Extract the (x, y) coordinate from the center of the cell holding the provided text.  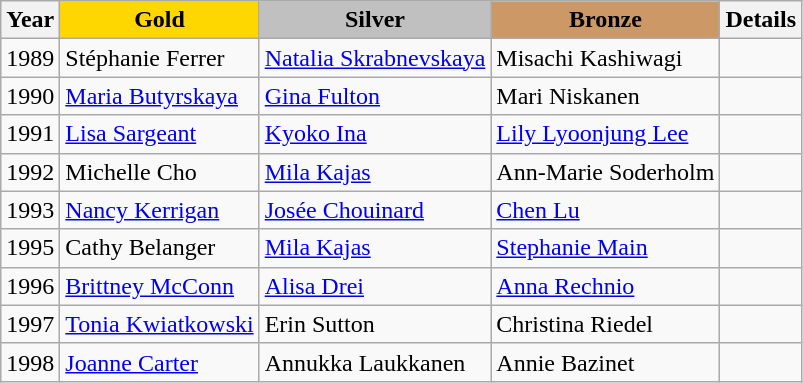
Misachi Kashiwagi (606, 58)
Bronze (606, 20)
Anna Rechnio (606, 286)
Cathy Belanger (160, 248)
Details (761, 20)
1996 (30, 286)
Nancy Kerrigan (160, 210)
Gold (160, 20)
Natalia Skrabnevskaya (375, 58)
Annie Bazinet (606, 362)
Silver (375, 20)
Annukka Laukkanen (375, 362)
Josée Chouinard (375, 210)
Christina Riedel (606, 324)
Stephanie Main (606, 248)
1997 (30, 324)
1990 (30, 96)
Gina Fulton (375, 96)
Kyoko Ina (375, 134)
Chen Lu (606, 210)
1993 (30, 210)
Alisa Drei (375, 286)
Tonia Kwiatkowski (160, 324)
Brittney McConn (160, 286)
Stéphanie Ferrer (160, 58)
Year (30, 20)
1991 (30, 134)
1989 (30, 58)
Joanne Carter (160, 362)
Ann-Marie Soderholm (606, 172)
1992 (30, 172)
Mari Niskanen (606, 96)
Erin Sutton (375, 324)
1995 (30, 248)
1998 (30, 362)
Maria Butyrskaya (160, 96)
Michelle Cho (160, 172)
Lily Lyoonjung Lee (606, 134)
Lisa Sargeant (160, 134)
